Determine the [x, y] coordinate at the center of the cell enclosing the given text.  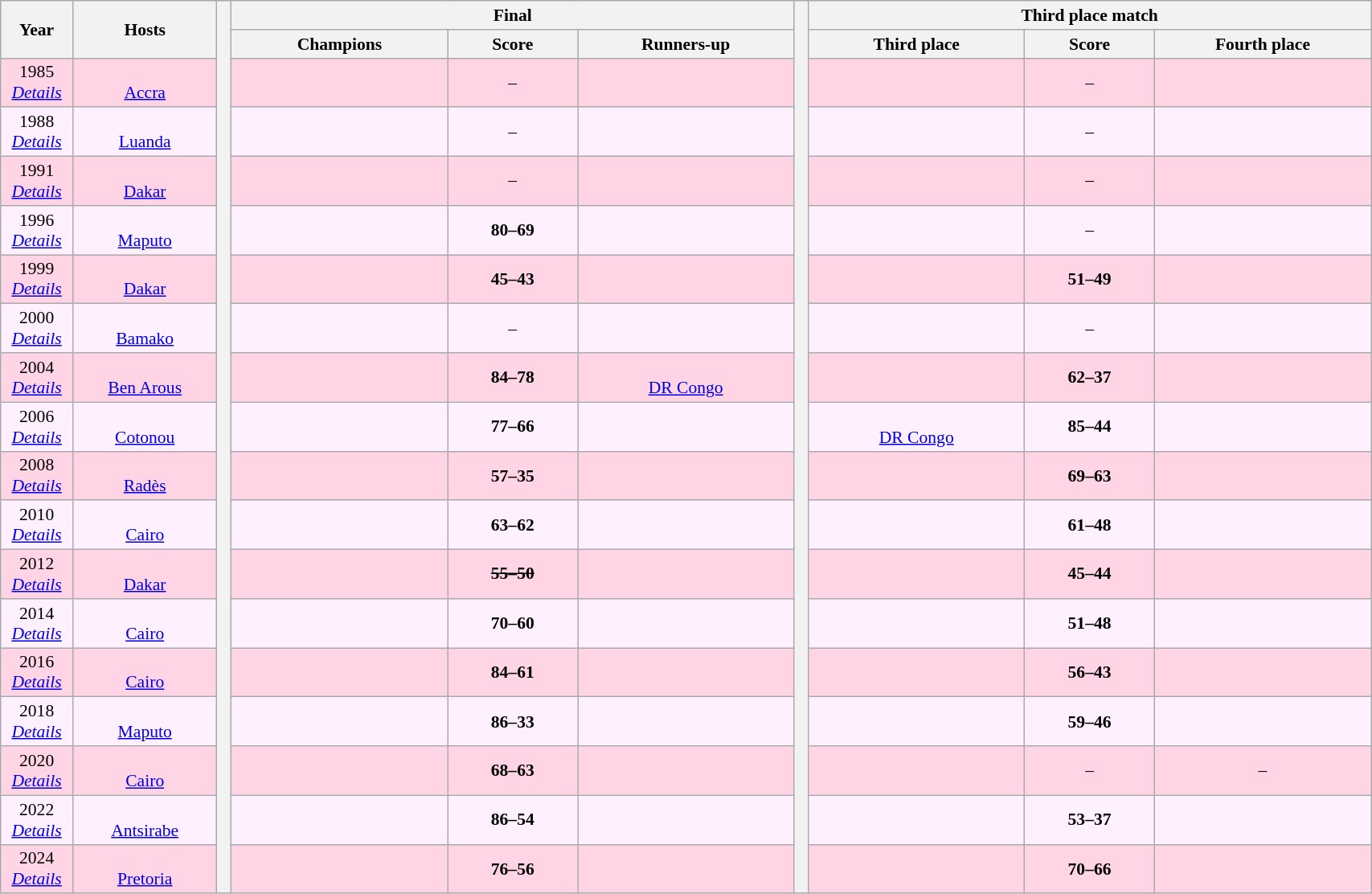
Runners-up [686, 44]
2018 Details [37, 722]
Champions [339, 44]
Third place match [1090, 15]
Year [37, 29]
Fourth place [1262, 44]
53–37 [1090, 820]
62–37 [1090, 378]
1991 Details [37, 182]
68–63 [513, 770]
61–48 [1090, 526]
Third place [916, 44]
63–62 [513, 526]
1996 Details [37, 230]
84–61 [513, 672]
80–69 [513, 230]
69–63 [1090, 476]
Cotonou [145, 426]
Ben Arous [145, 378]
51–49 [1090, 280]
86–54 [513, 820]
2024 Details [37, 868]
57–35 [513, 476]
56–43 [1090, 672]
Radès [145, 476]
70–66 [1090, 868]
1999 Details [37, 280]
1985 Details [37, 82]
55–50 [513, 574]
86–33 [513, 722]
2014 Details [37, 624]
1988 Details [37, 132]
2000 Details [37, 328]
Hosts [145, 29]
59–46 [1090, 722]
Pretoria [145, 868]
Bamako [145, 328]
2008 Details [37, 476]
2010 Details [37, 526]
Luanda [145, 132]
Final [513, 15]
2020 Details [37, 770]
85–44 [1090, 426]
Accra [145, 82]
84–78 [513, 378]
45–43 [513, 280]
2012 Details [37, 574]
45–44 [1090, 574]
2022 Details [37, 820]
51–48 [1090, 624]
2004 Details [37, 378]
Antsirabe [145, 820]
70–60 [513, 624]
2016 Details [37, 672]
77–66 [513, 426]
2006 Details [37, 426]
76–56 [513, 868]
